Search for the cell housing the specified text and yield its [x, y] center coordinate. 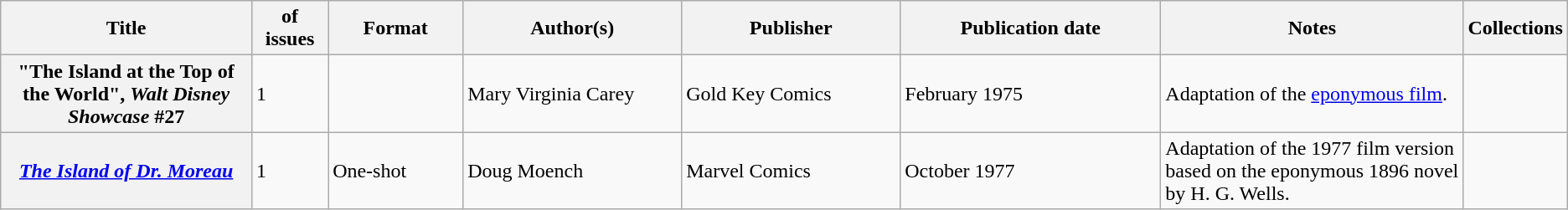
October 1977 [1030, 171]
Publisher [791, 28]
of issues [290, 28]
Notes [1312, 28]
One-shot [395, 171]
Publication date [1030, 28]
Collections [1515, 28]
Marvel Comics [791, 171]
The Island of Dr. Moreau [126, 171]
"The Island at the Top of the World", Walt Disney Showcase #27 [126, 94]
Author(s) [573, 28]
Doug Moench [573, 171]
Format [395, 28]
Title [126, 28]
Adaptation of the 1977 film version based on the eponymous 1896 novel by H. G. Wells. [1312, 171]
Gold Key Comics [791, 94]
Adaptation of the eponymous film. [1312, 94]
February 1975 [1030, 94]
Mary Virginia Carey [573, 94]
